Identify which cell holds the provided text, then report its [x, y] central coordinate. 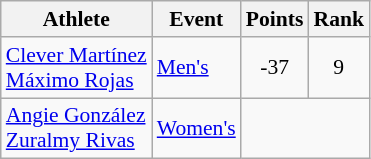
Clever MartínezMáximo Rojas [76, 68]
Angie GonzálezZuralmy Rivas [76, 128]
-37 [275, 68]
9 [338, 68]
Athlete [76, 19]
Event [196, 19]
Points [275, 19]
Women's [196, 128]
Men's [196, 68]
Rank [338, 19]
